For the text-containing cell, return its midpoint in (X, Y) coordinate format. 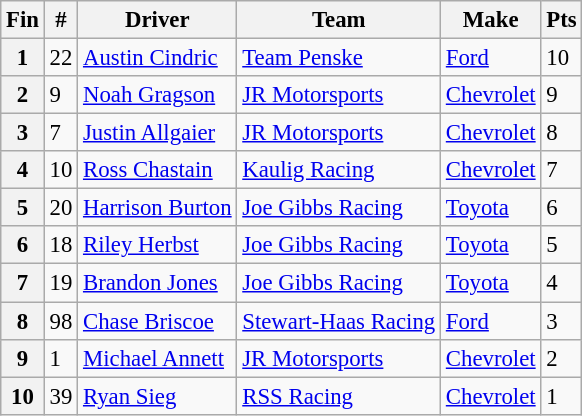
Pts (562, 20)
Stewart-Haas Racing (339, 321)
Kaulig Racing (339, 170)
Chase Briscoe (158, 321)
98 (60, 321)
Ryan Sieg (158, 396)
18 (60, 245)
Harrison Burton (158, 208)
Brandon Jones (158, 283)
22 (60, 58)
Justin Allgaier (158, 133)
# (60, 20)
RSS Racing (339, 396)
Riley Herbst (158, 245)
Driver (158, 20)
Austin Cindric (158, 58)
Make (491, 20)
39 (60, 396)
20 (60, 208)
Fin (23, 20)
Ross Chastain (158, 170)
Michael Annett (158, 358)
19 (60, 283)
Noah Gragson (158, 95)
Team (339, 20)
Team Penske (339, 58)
